Output the [X, Y] coordinate of the center of the cell containing the given text.  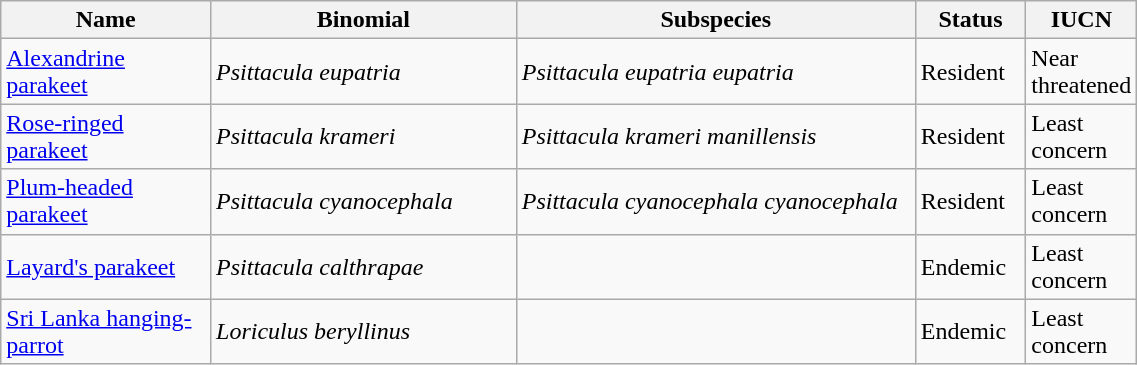
Subspecies [716, 20]
Loriculus beryllinus [364, 332]
Sri Lanka hanging-parrot [106, 332]
Psittacula krameri manillensis [716, 136]
Psittacula cyanocephala [364, 202]
Psittacula calthrapae [364, 266]
Status [970, 20]
Near threatened [1082, 72]
Psittacula krameri [364, 136]
Layard's parakeet [106, 266]
Alexandrine parakeet [106, 72]
IUCN [1082, 20]
Psittacula eupatria eupatria [716, 72]
Rose-ringed parakeet [106, 136]
Psittacula eupatria [364, 72]
Name [106, 20]
Plum-headed parakeet [106, 202]
Psittacula cyanocephala cyanocephala [716, 202]
Binomial [364, 20]
